Extract the (X, Y) coordinate from the center of the cell holding the provided text.  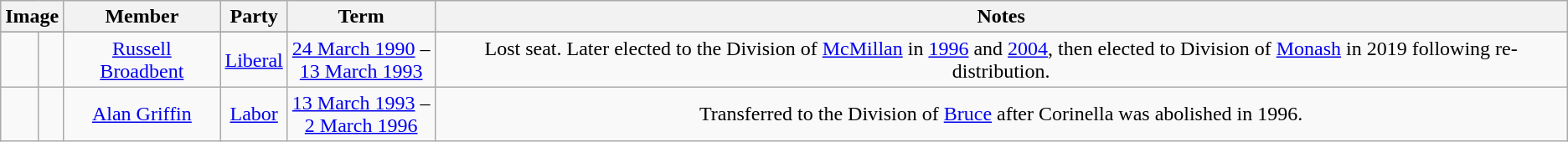
Liberal (254, 60)
Image (32, 17)
Member (142, 17)
24 March 1990 –13 March 1993 (361, 60)
Labor (254, 114)
Party (254, 17)
Alan Griffin (142, 114)
Russell Broadbent (142, 60)
Lost seat. Later elected to the Division of McMillan in 1996 and 2004, then elected to Division of Monash in 2019 following re-distribution. (1001, 60)
Term (361, 17)
Transferred to the Division of Bruce after Corinella was abolished in 1996. (1001, 114)
13 March 1993 –2 March 1996 (361, 114)
Notes (1001, 17)
